For the text-containing cell, return its midpoint in (x, y) coordinate format. 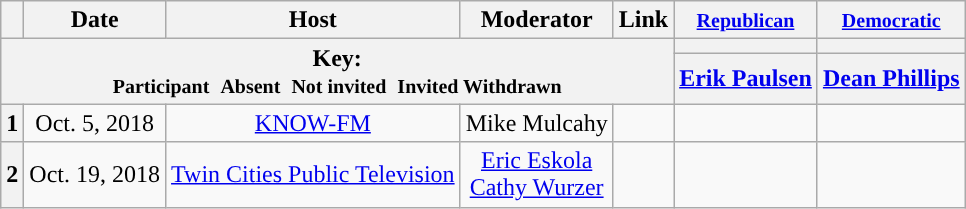
Key: Participant Absent Not invited Invited Withdrawn (338, 72)
Twin Cities Public Television (314, 174)
Host (314, 20)
Democratic (891, 20)
Moderator (536, 20)
Oct. 5, 2018 (95, 123)
Dean Phillips (891, 78)
1 (12, 123)
Eric EskolaCathy Wurzer (536, 174)
Mike Mulcahy (536, 123)
Republican (746, 20)
2 (12, 174)
Erik Paulsen (746, 78)
Oct. 19, 2018 (95, 174)
Link (643, 20)
Date (95, 20)
KNOW-FM (314, 123)
